Provide the [x, y] coordinate of the cell's center where the given text is located.  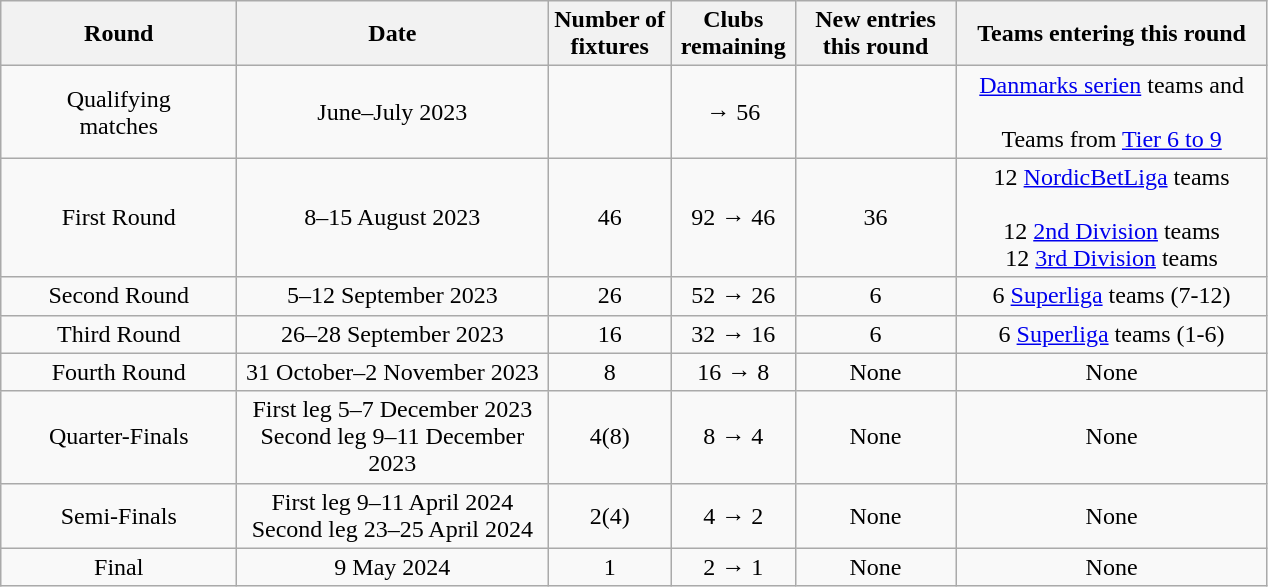
2(4) [610, 516]
Fourth Round [119, 372]
Quarter-Finals [119, 437]
First leg 9–11 April 2024Second leg 23–25 April 2024 [392, 516]
52 → 26 [733, 296]
36 [876, 218]
8–15 August 2023 [392, 218]
32 → 16 [733, 334]
5–12 September 2023 [392, 296]
→ 56 [733, 112]
Date [392, 34]
12 NordicBetLiga teams12 2nd Division teams 12 3rd Division teams [1112, 218]
Qualifyingmatches [119, 112]
26–28 September 2023 [392, 334]
Number of fixtures [610, 34]
26 [610, 296]
31 October–2 November 2023 [392, 372]
4(8) [610, 437]
First Round [119, 218]
Third Round [119, 334]
Final [119, 567]
Clubs remaining [733, 34]
92 → 46 [733, 218]
Round [119, 34]
46 [610, 218]
6 Superliga teams (7-12) [1112, 296]
Second Round [119, 296]
New entries this round [876, 34]
2 → 1 [733, 567]
6 Superliga teams (1-6) [1112, 334]
16 → 8 [733, 372]
Teams entering this round [1112, 34]
4 → 2 [733, 516]
1 [610, 567]
8 → 4 [733, 437]
9 May 2024 [392, 567]
16 [610, 334]
Danmarks serien teams andTeams from Tier 6 to 9 [1112, 112]
Semi-Finals [119, 516]
First leg 5–7 December 2023Second leg 9–11 December 2023 [392, 437]
8 [610, 372]
June–July 2023 [392, 112]
